Locate the cell with the specified text and output its [X, Y] center coordinate. 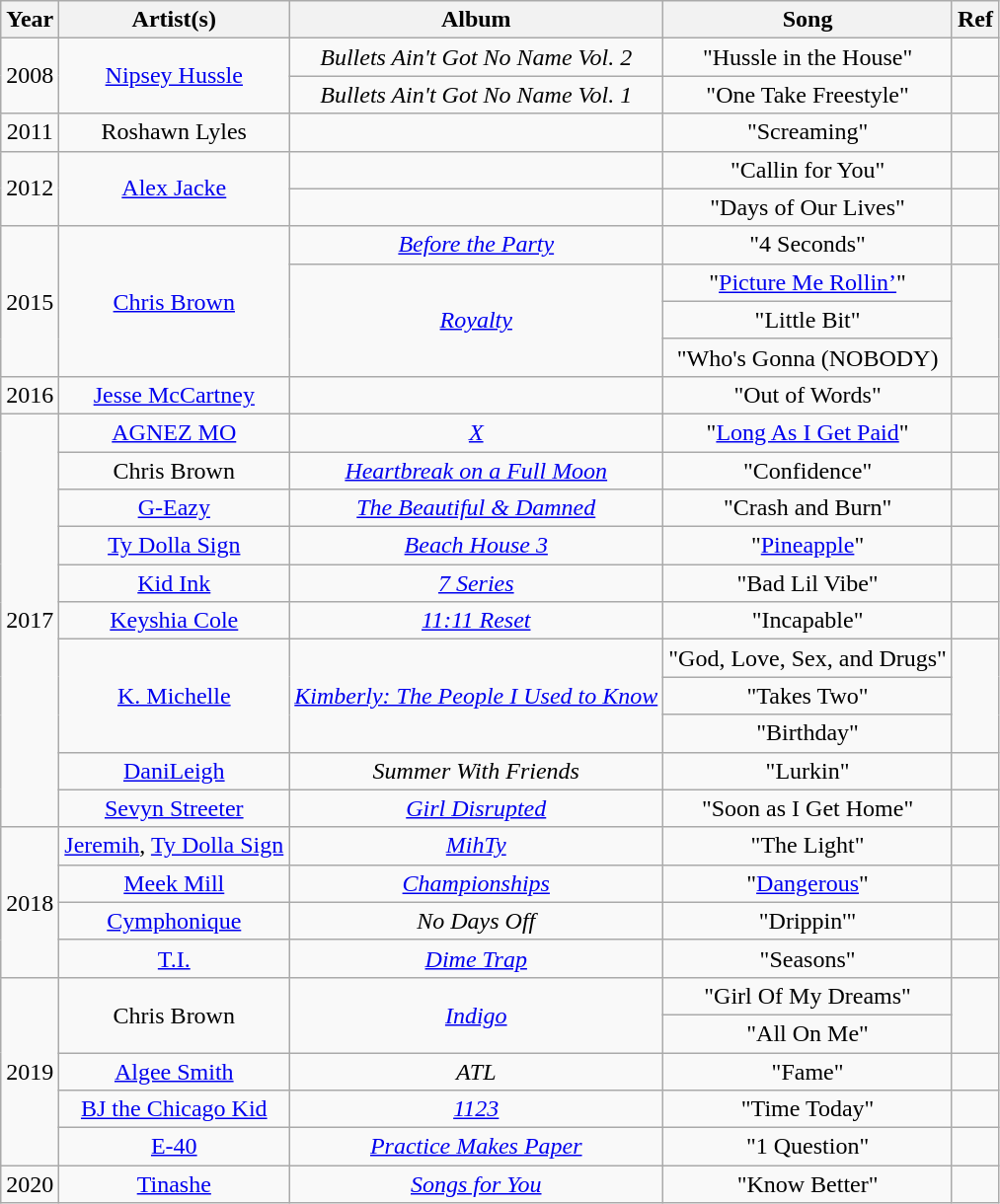
"Soon as I Get Home" [808, 808]
"Girl Of My Dreams" [808, 996]
T.I. [174, 958]
Meek Mill [174, 883]
Bullets Ain't Got No Name Vol. 1 [476, 95]
"God, Love, Sex, and Drugs" [808, 658]
"Crash and Burn" [808, 508]
Bullets Ain't Got No Name Vol. 2 [476, 57]
1123 [476, 1109]
Jesse McCartney [174, 395]
Practice Makes Paper [476, 1147]
Nipsey Hussle [174, 76]
"Picture Me Rollin’" [808, 282]
2019 [30, 1071]
"Time Today" [808, 1109]
Tinashe [174, 1184]
"Confidence" [808, 471]
Girl Disrupted [476, 808]
"Days of Our Lives" [808, 207]
Artist(s) [174, 20]
"All On Me" [808, 1033]
Championships [476, 883]
"Seasons" [808, 958]
Royalty [476, 320]
The Beautiful & Damned [476, 508]
Beach House 3 [476, 546]
Keyshia Cole [174, 621]
2015 [30, 301]
2018 [30, 902]
"Lurkin" [808, 771]
G-Eazy [174, 508]
DaniLeigh [174, 771]
"Pineapple" [808, 546]
2017 [30, 620]
Dime Trap [476, 958]
11:11 Reset [476, 621]
2008 [30, 76]
2020 [30, 1184]
"Dangerous" [808, 883]
Year [30, 20]
Kimberly: The People I Used to Know [476, 696]
"One Take Freestyle" [808, 95]
"Bad Lil Vibe" [808, 583]
K. Michelle [174, 696]
"Screaming" [808, 132]
2011 [30, 132]
Summer With Friends [476, 771]
Roshawn Lyles [174, 132]
Cymphonique [174, 921]
Heartbreak on a Full Moon [476, 471]
"Fame" [808, 1071]
Sevyn Streeter [174, 808]
No Days Off [476, 921]
"The Light" [808, 846]
"Know Better" [808, 1184]
Album [476, 20]
Song [808, 20]
Alex Jacke [174, 188]
"Hussle in the House" [808, 57]
"Incapable" [808, 621]
"Birthday" [808, 733]
7 Series [476, 583]
E-40 [174, 1147]
"1 Question" [808, 1147]
"Drippin'" [808, 921]
Algee Smith [174, 1071]
X [476, 432]
AGNEZ MO [174, 432]
"Callin for You" [808, 170]
"Little Bit" [808, 320]
Jeremih, Ty Dolla Sign [174, 846]
Ty Dolla Sign [174, 546]
ATL [476, 1071]
Songs for You [476, 1184]
Ref [975, 20]
MihTy [476, 846]
BJ the Chicago Kid [174, 1109]
"Out of Words" [808, 395]
Indigo [476, 1015]
"4 Seconds" [808, 245]
"Takes Two" [808, 696]
"Long As I Get Paid" [808, 432]
2012 [30, 188]
Before the Party [476, 245]
"Who's Gonna (NOBODY) [808, 357]
2016 [30, 395]
Kid Ink [174, 583]
